Identify which cell holds the provided text, then report its [X, Y] central coordinate. 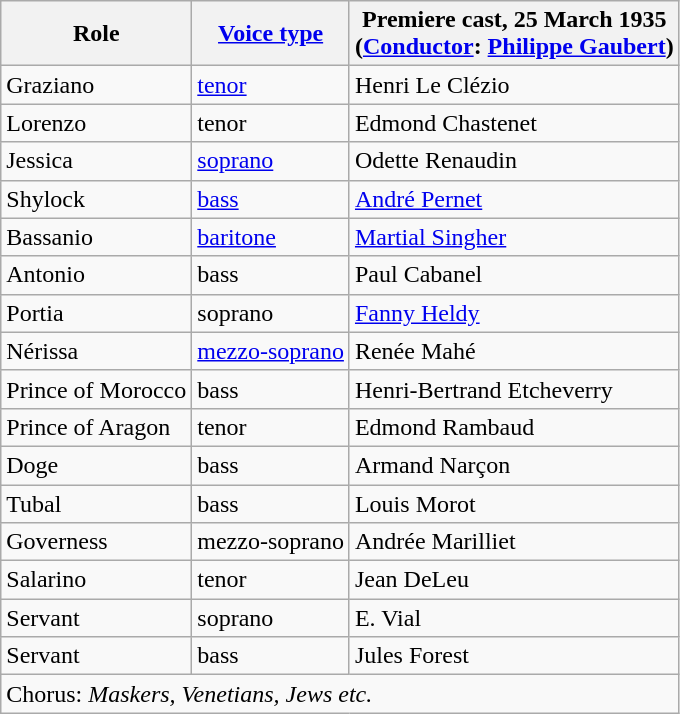
E. Vial [514, 618]
Martial Singher [514, 237]
Antonio [96, 275]
Voice type [271, 34]
Prince of Morocco [96, 389]
Premiere cast, 25 March 1935(Conductor: Philippe Gaubert) [514, 34]
Edmond Rambaud [514, 427]
Doge [96, 465]
Salarino [96, 580]
Louis Morot [514, 503]
André Pernet [514, 199]
Governess [96, 542]
Chorus: Maskers, Venetians, Jews etc. [340, 694]
Fanny Heldy [514, 313]
Paul Cabanel [514, 275]
Jean DeLeu [514, 580]
Lorenzo [96, 123]
Henri-Bertrand Etcheverry [514, 389]
Shylock [96, 199]
Prince of Aragon [96, 427]
Armand Narçon [514, 465]
Andrée Marilliet [514, 542]
Tubal [96, 503]
Renée Mahé [514, 351]
Edmond Chastenet [514, 123]
Portia [96, 313]
Role [96, 34]
Jessica [96, 161]
Odette Renaudin [514, 161]
Graziano [96, 85]
Bassanio [96, 237]
Nérissa [96, 351]
baritone [271, 237]
Henri Le Clézio [514, 85]
Jules Forest [514, 656]
